For the text-containing cell, return its midpoint in (x, y) coordinate format. 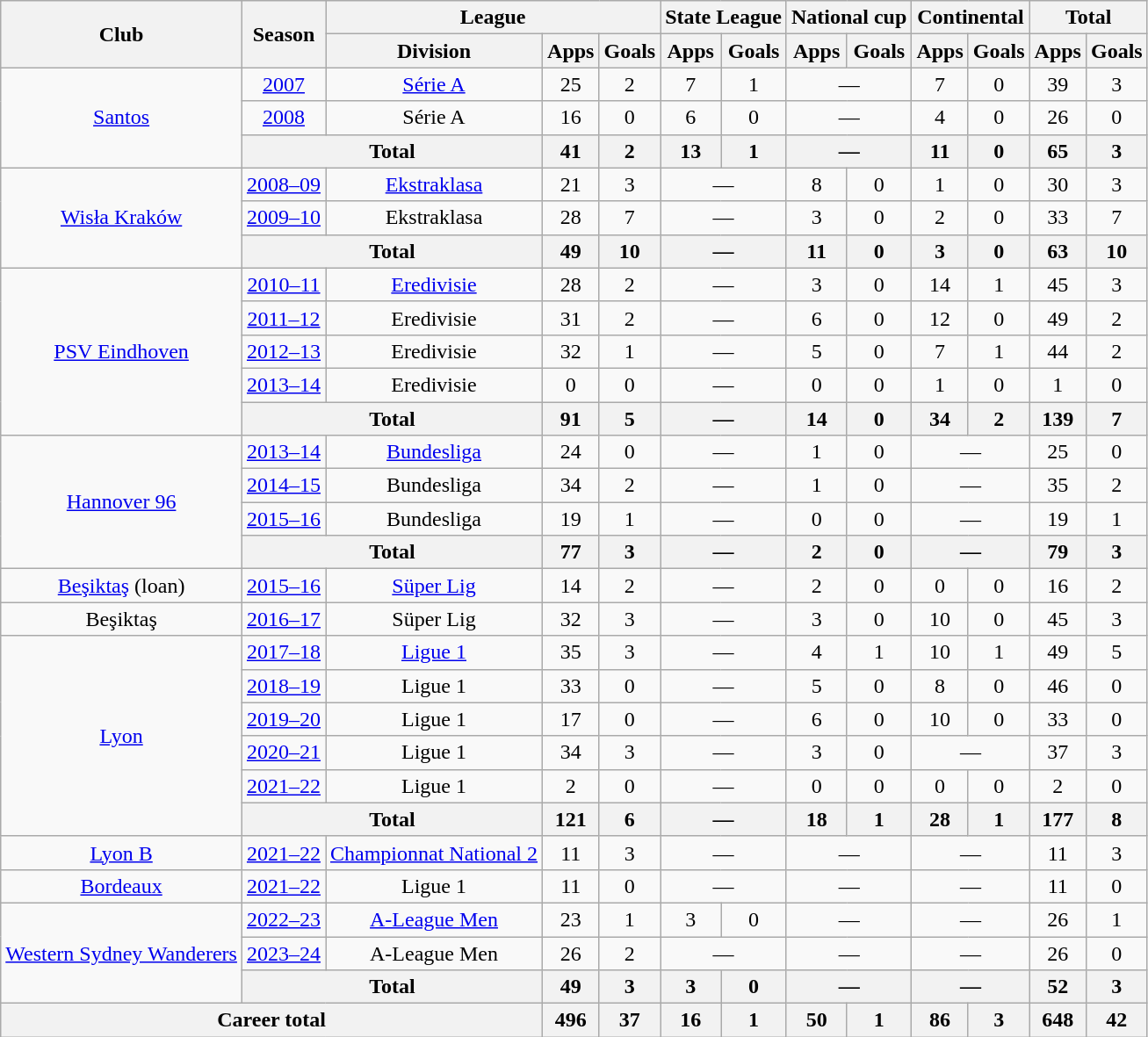
Continental (971, 18)
648 (1058, 1020)
National cup (848, 18)
42 (1116, 1020)
2014–15 (283, 486)
League (492, 18)
65 (1058, 151)
41 (571, 151)
2008–09 (283, 184)
177 (1058, 819)
Championnat National 2 (434, 853)
Lyon (121, 736)
Career total (272, 1020)
Club (121, 34)
44 (1058, 351)
Wisła Kraków (121, 218)
63 (1058, 251)
2008 (283, 118)
21 (571, 184)
2020–21 (283, 753)
30 (1058, 184)
Western Sydney Wanderers (121, 953)
2007 (283, 84)
23 (571, 919)
2023–24 (283, 953)
2017–18 (283, 652)
24 (571, 452)
17 (571, 719)
Season (283, 34)
Division (434, 51)
13 (690, 151)
State League (724, 18)
52 (1058, 987)
2016–17 (283, 619)
Hannover 96 (121, 502)
2012–13 (283, 351)
Santos (121, 118)
139 (1058, 419)
18 (816, 819)
2018–19 (283, 686)
39 (1058, 84)
46 (1058, 686)
2022–23 (283, 919)
91 (571, 419)
Lyon B (121, 853)
PSV Eindhoven (121, 351)
50 (816, 1020)
121 (571, 819)
2011–12 (283, 318)
2019–20 (283, 719)
2009–10 (283, 218)
86 (940, 1020)
2010–11 (283, 284)
Beşiktaş (121, 619)
Bordeaux (121, 886)
12 (940, 318)
77 (571, 552)
31 (571, 318)
79 (1058, 552)
Beşiktaş (loan) (121, 586)
496 (571, 1020)
